Output the (x, y) coordinate of the center of the cell containing the given text.  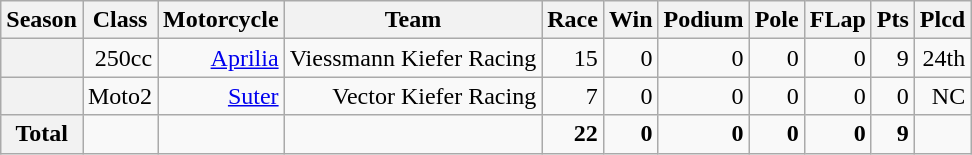
Season (42, 20)
Plcd (942, 20)
Class (120, 20)
Pole (776, 20)
250cc (120, 58)
Team (413, 20)
Suter (222, 96)
NC (942, 96)
FLap (838, 20)
Podium (704, 20)
22 (573, 134)
Win (630, 20)
Race (573, 20)
Viessmann Kiefer Racing (413, 58)
Total (42, 134)
15 (573, 58)
Motorcycle (222, 20)
Vector Kiefer Racing (413, 96)
Pts (892, 20)
Moto2 (120, 96)
Aprilia (222, 58)
24th (942, 58)
7 (573, 96)
